Locate the cell with the specified text and output its [X, Y] center coordinate. 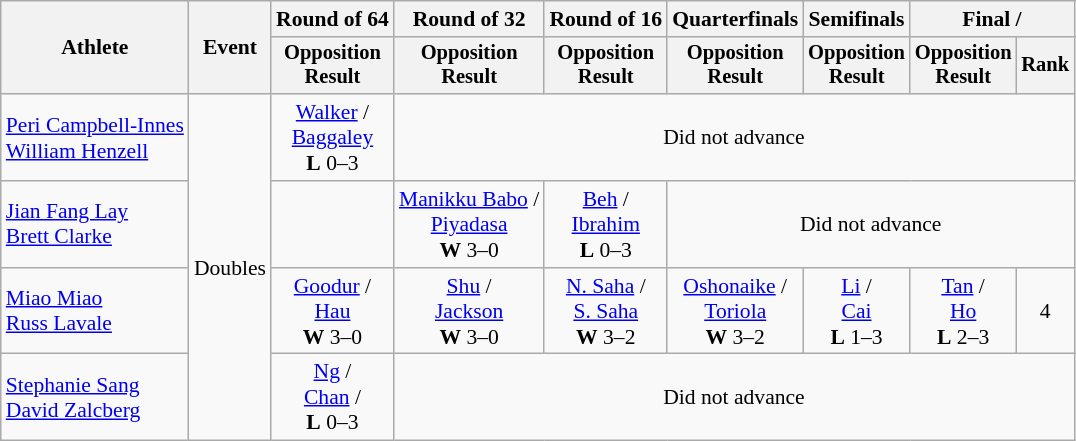
Event [230, 48]
Semifinals [856, 19]
Goodur / Hau W 3–0 [332, 312]
Round of 16 [606, 19]
Round of 32 [469, 19]
Oshonaike / Toriola W 3–2 [735, 312]
Round of 64 [332, 19]
Doubles [230, 267]
Walker / Baggaley L 0–3 [332, 138]
Tan / Ho L 2–3 [964, 312]
Miao MiaoRuss Lavale [95, 312]
Rank [1045, 66]
Final / [992, 19]
Shu / Jackson W 3–0 [469, 312]
Athlete [95, 48]
Quarterfinals [735, 19]
Peri Campbell-InnesWilliam Henzell [95, 138]
Ng / Chan / L 0–3 [332, 398]
Manikku Babo / Piyadasa W 3–0 [469, 224]
Beh / Ibrahim L 0–3 [606, 224]
N. Saha / S. Saha W 3–2 [606, 312]
Li / Cai L 1–3 [856, 312]
Stephanie SangDavid Zalcberg [95, 398]
Jian Fang LayBrett Clarke [95, 224]
4 [1045, 312]
